Pinpoint the cell where the given text exists, returning its [x, y] midpoint coordinate. 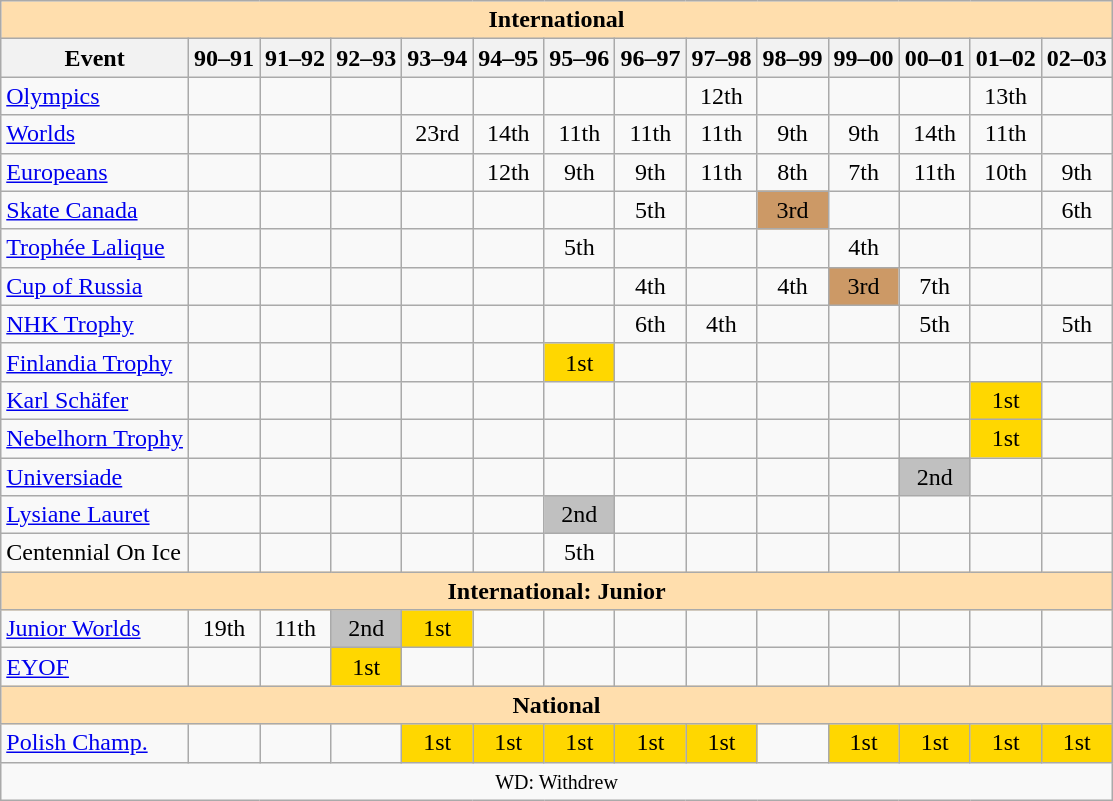
Skate Canada [95, 210]
International: Junior [557, 591]
Cup of Russia [95, 286]
Nebelhorn Trophy [95, 438]
10th [1006, 172]
94–95 [508, 58]
Polish Champ. [95, 743]
Trophée Lalique [95, 248]
97–98 [722, 58]
Karl Schäfer [95, 400]
98–99 [792, 58]
EYOF [95, 667]
99–00 [864, 58]
Event [95, 58]
8th [792, 172]
International [557, 20]
02–03 [1076, 58]
95–96 [580, 58]
91–92 [296, 58]
NHK Trophy [95, 324]
90–91 [224, 58]
Finlandia Trophy [95, 362]
Lysiane Lauret [95, 515]
WD: Withdrew [557, 781]
Worlds [95, 134]
23rd [438, 134]
96–97 [650, 58]
Europeans [95, 172]
01–02 [1006, 58]
00–01 [934, 58]
Junior Worlds [95, 629]
National [557, 705]
Centennial On Ice [95, 553]
19th [224, 629]
92–93 [366, 58]
93–94 [438, 58]
Olympics [95, 96]
13th [1006, 96]
Universiade [95, 477]
